Search for the cell housing the specified text and yield its (x, y) center coordinate. 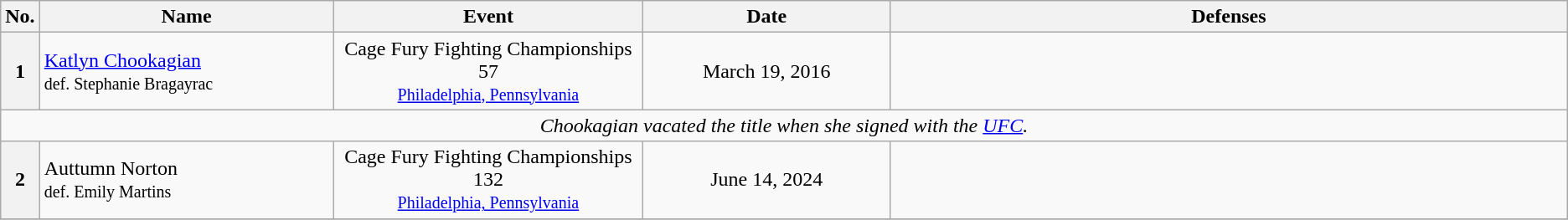
1 (20, 71)
Katlyn Chookagiandef. Stephanie Bragayrac (186, 71)
Event (488, 17)
2 (20, 180)
Defenses (1230, 17)
Cage Fury Fighting Championships 57Philadelphia, Pennsylvania (488, 71)
Auttumn Nortondef. Emily Martins (186, 180)
June 14, 2024 (767, 180)
Cage Fury Fighting Championships 132Philadelphia, Pennsylvania (488, 180)
March 19, 2016 (767, 71)
Chookagian vacated the title when she signed with the UFC. (784, 125)
Date (767, 17)
No. (20, 17)
Name (186, 17)
